Pinpoint the cell where the given text exists, returning its (x, y) midpoint coordinate. 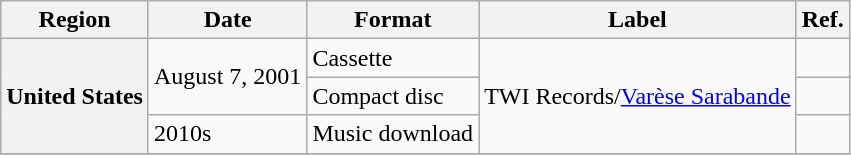
Label (638, 20)
Cassette (393, 58)
Compact disc (393, 96)
Date (227, 20)
2010s (227, 134)
United States (75, 96)
Music download (393, 134)
August 7, 2001 (227, 77)
Region (75, 20)
TWI Records/Varèse Sarabande (638, 96)
Ref. (822, 20)
Format (393, 20)
